Determine the (x, y) coordinate at the center of the cell enclosing the given text.  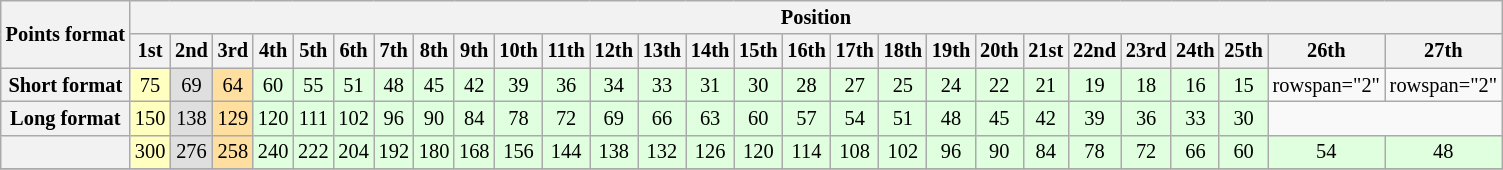
11th (566, 51)
55 (313, 85)
19th (951, 51)
17th (855, 51)
25th (1243, 51)
240 (273, 152)
Position (816, 17)
222 (313, 152)
108 (855, 152)
14th (710, 51)
Long format (66, 118)
204 (353, 152)
25 (903, 85)
132 (662, 152)
8th (434, 51)
Points format (66, 34)
18th (903, 51)
13th (662, 51)
64 (233, 85)
16th (806, 51)
75 (150, 85)
63 (710, 118)
150 (150, 118)
15th (758, 51)
276 (192, 152)
5th (313, 51)
126 (710, 152)
Short format (66, 85)
21st (1046, 51)
111 (313, 118)
6th (353, 51)
20th (999, 51)
21 (1046, 85)
34 (614, 85)
180 (434, 152)
24th (1195, 51)
22nd (1094, 51)
258 (233, 152)
10th (518, 51)
7th (394, 51)
3rd (233, 51)
4th (273, 51)
16 (1195, 85)
168 (474, 152)
129 (233, 118)
18 (1146, 85)
24 (951, 85)
28 (806, 85)
23rd (1146, 51)
156 (518, 152)
114 (806, 152)
26th (1326, 51)
12th (614, 51)
22 (999, 85)
300 (150, 152)
27th (1444, 51)
57 (806, 118)
9th (474, 51)
27 (855, 85)
15 (1243, 85)
31 (710, 85)
19 (1094, 85)
1st (150, 51)
192 (394, 152)
2nd (192, 51)
144 (566, 152)
